Return the (x, y) coordinate for the center point of the cell that contains the specified text.  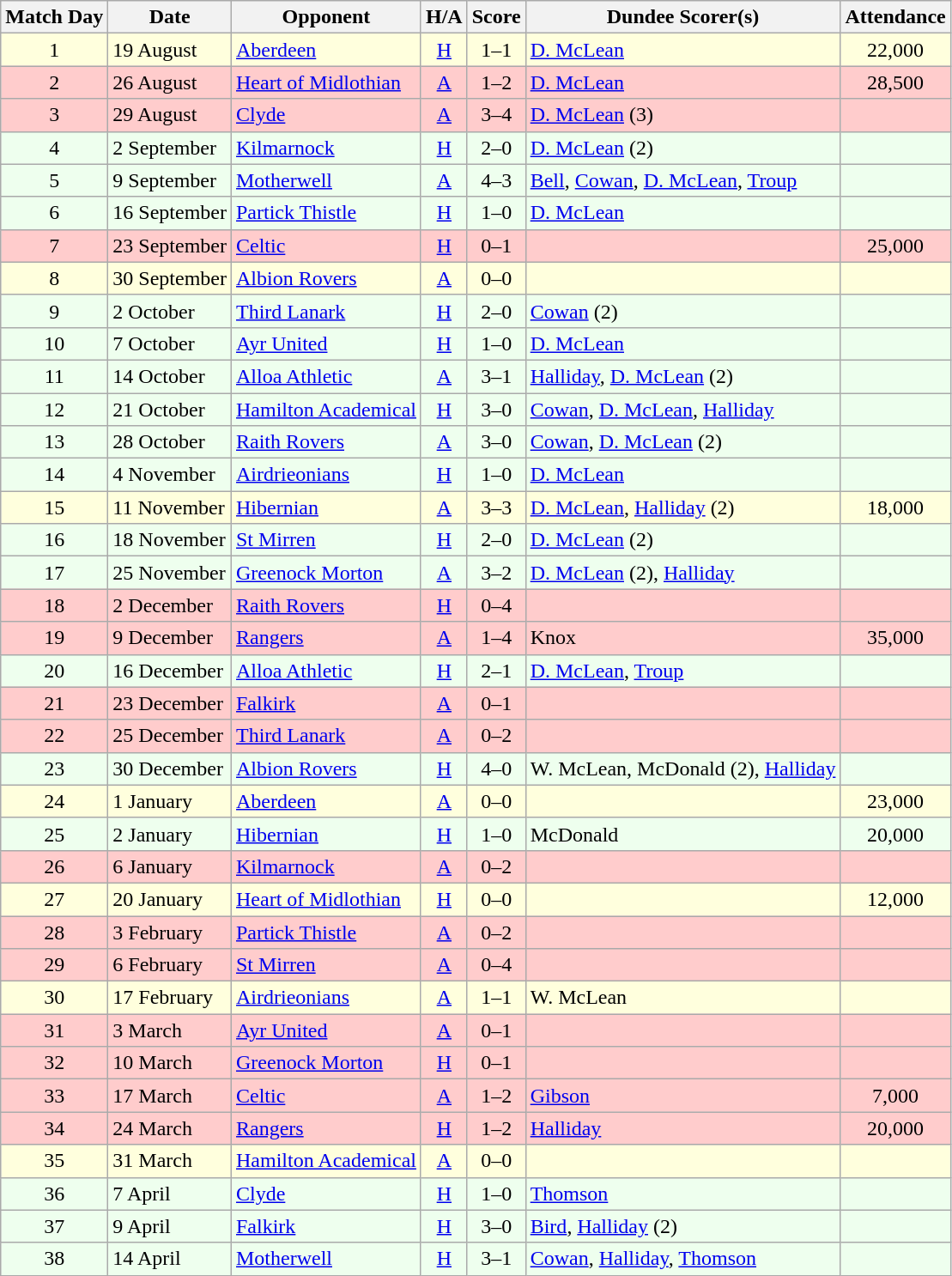
9 December (170, 638)
29 (55, 965)
34 (55, 1128)
24 (55, 801)
17 (55, 573)
2 (55, 82)
28 October (170, 442)
4–0 (496, 769)
20 January (170, 899)
7,000 (895, 1096)
3 March (170, 1030)
21 (55, 703)
16 December (170, 671)
Attendance (895, 17)
9 September (170, 180)
3 (55, 115)
4–3 (496, 180)
Cowan, D. McLean, Halliday (683, 410)
26 August (170, 82)
7 April (170, 1194)
30 September (170, 278)
2 October (170, 311)
1–4 (496, 638)
14 April (170, 1259)
H/A (444, 17)
23,000 (895, 801)
22,000 (895, 50)
Thomson (683, 1194)
5 (55, 180)
6 February (170, 965)
33 (55, 1096)
29 August (170, 115)
13 (55, 442)
16 (55, 540)
Halliday (683, 1128)
9 (55, 311)
Knox (683, 638)
27 (55, 899)
2 December (170, 605)
McDonald (683, 834)
14 October (170, 376)
Cowan, Halliday, Thomson (683, 1259)
18 (55, 605)
25 November (170, 573)
35 (55, 1161)
11 November (170, 507)
Bird, Halliday (2) (683, 1226)
7 (55, 246)
18 November (170, 540)
Cowan (2) (683, 311)
10 March (170, 1063)
2–1 (496, 671)
25 December (170, 736)
Bell, Cowan, D. McLean, Troup (683, 180)
Score (496, 17)
17 February (170, 998)
36 (55, 1194)
17 March (170, 1096)
7 October (170, 343)
D. McLean (2), Halliday (683, 573)
18,000 (895, 507)
37 (55, 1226)
Opponent (326, 17)
14 (55, 475)
21 October (170, 410)
6 (55, 213)
8 (55, 278)
24 March (170, 1128)
16 September (170, 213)
Gibson (683, 1096)
W. McLean (683, 998)
3–4 (496, 115)
31 (55, 1030)
28 (55, 932)
22 (55, 736)
23 September (170, 246)
6 January (170, 866)
23 (55, 769)
4 November (170, 475)
12 (55, 410)
Halliday, D. McLean (2) (683, 376)
30 December (170, 769)
32 (55, 1063)
38 (55, 1259)
19 (55, 638)
Match Day (55, 17)
9 April (170, 1226)
25,000 (895, 246)
3–2 (496, 573)
D. McLean (3) (683, 115)
3 February (170, 932)
2 January (170, 834)
30 (55, 998)
23 December (170, 703)
26 (55, 866)
19 August (170, 50)
Cowan, D. McLean (2) (683, 442)
35,000 (895, 638)
Dundee Scorer(s) (683, 17)
4 (55, 148)
20 (55, 671)
11 (55, 376)
12,000 (895, 899)
W. McLean, McDonald (2), Halliday (683, 769)
28,500 (895, 82)
1 January (170, 801)
15 (55, 507)
10 (55, 343)
31 March (170, 1161)
D. McLean, Halliday (2) (683, 507)
1 (55, 50)
Date (170, 17)
25 (55, 834)
D. McLean, Troup (683, 671)
2 September (170, 148)
3–3 (496, 507)
